From the cell containing the given text, extract its center point as [X, Y] coordinate. 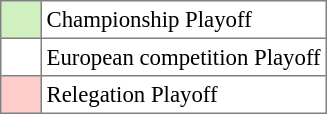
European competition Playoff [184, 57]
Championship Playoff [184, 20]
Relegation Playoff [184, 95]
